Return the [x, y] coordinate for the center point of the cell that contains the specified text.  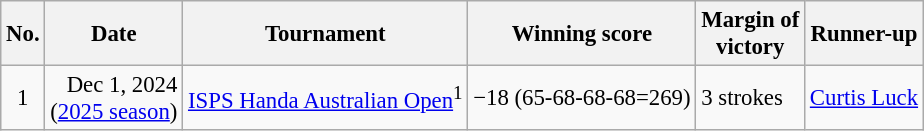
Date [114, 34]
1 [23, 98]
Winning score [582, 34]
No. [23, 34]
Tournament [326, 34]
ISPS Handa Australian Open1 [326, 98]
Dec 1, 2024(2025 season) [114, 98]
Runner-up [864, 34]
3 strokes [750, 98]
Margin ofvictory [750, 34]
−18 (65-68-68-68=269) [582, 98]
Curtis Luck [864, 98]
